Return the (x, y) coordinate for the center point of the cell that contains the specified text.  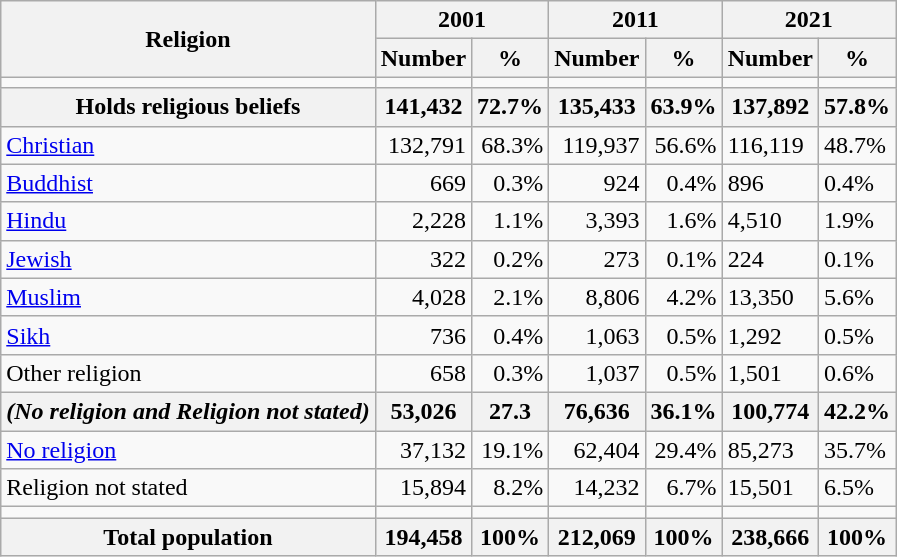
6.5% (858, 488)
57.8% (858, 107)
116,119 (770, 145)
132,791 (423, 145)
Sikh (188, 335)
37,132 (423, 449)
Hindu (188, 221)
8,806 (597, 297)
322 (423, 259)
1.6% (684, 221)
35.7% (858, 449)
2011 (636, 20)
100,774 (770, 411)
1,292 (770, 335)
135,433 (597, 107)
5.6% (858, 297)
4,028 (423, 297)
62,404 (597, 449)
194,458 (423, 537)
76,636 (597, 411)
29.4% (684, 449)
56.6% (684, 145)
Muslim (188, 297)
669 (423, 183)
8.2% (510, 488)
658 (423, 373)
1,501 (770, 373)
Christian (188, 145)
2021 (808, 20)
72.7% (510, 107)
Jewish (188, 259)
48.7% (858, 145)
273 (597, 259)
896 (770, 183)
15,894 (423, 488)
4,510 (770, 221)
2001 (462, 20)
0.2% (510, 259)
63.9% (684, 107)
137,892 (770, 107)
15,501 (770, 488)
Religion not stated (188, 488)
No religion (188, 449)
Religion (188, 39)
924 (597, 183)
36.1% (684, 411)
212,069 (597, 537)
(No religion and Religion not stated) (188, 411)
68.3% (510, 145)
Holds religious beliefs (188, 107)
Other religion (188, 373)
6.7% (684, 488)
13,350 (770, 297)
141,432 (423, 107)
3,393 (597, 221)
238,666 (770, 537)
Total population (188, 537)
19.1% (510, 449)
85,273 (770, 449)
53,026 (423, 411)
1.1% (510, 221)
Buddhist (188, 183)
27.3 (510, 411)
736 (423, 335)
14,232 (597, 488)
1,037 (597, 373)
224 (770, 259)
4.2% (684, 297)
119,937 (597, 145)
2.1% (510, 297)
0.6% (858, 373)
42.2% (858, 411)
2,228 (423, 221)
1,063 (597, 335)
1.9% (858, 221)
